Provide the (x, y) coordinate of the cell's center where the given text is located.  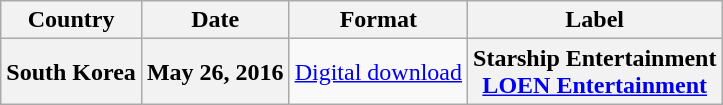
South Korea (72, 72)
Label (595, 20)
Starship EntertainmentLOEN Entertainment (595, 72)
Format (378, 20)
Digital download (378, 72)
Country (72, 20)
Date (215, 20)
May 26, 2016 (215, 72)
